For the text-containing cell, return its midpoint in (x, y) coordinate format. 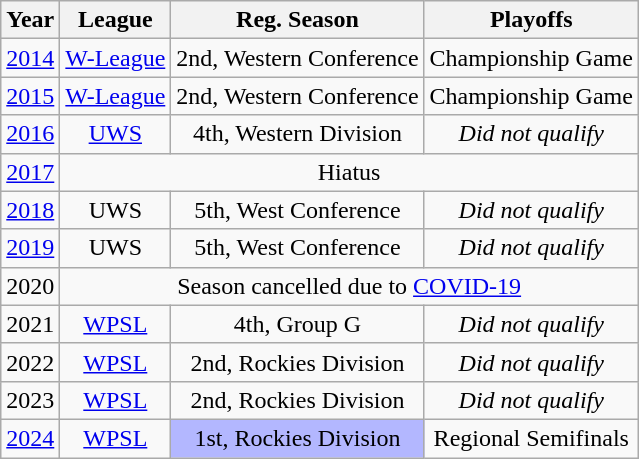
1st, Rockies Division (298, 438)
2024 (30, 438)
2020 (30, 286)
Season cancelled due to COVID-19 (350, 286)
Regional Semifinals (531, 438)
4th, Western Division (298, 134)
2015 (30, 96)
2017 (30, 172)
Hiatus (350, 172)
2021 (30, 324)
2014 (30, 58)
2018 (30, 210)
4th, Group G (298, 324)
2016 (30, 134)
2023 (30, 400)
2022 (30, 362)
Reg. Season (298, 20)
Year (30, 20)
League (116, 20)
2019 (30, 248)
Playoffs (531, 20)
